Provide the [x, y] coordinate of the cell's center where the given text is located.  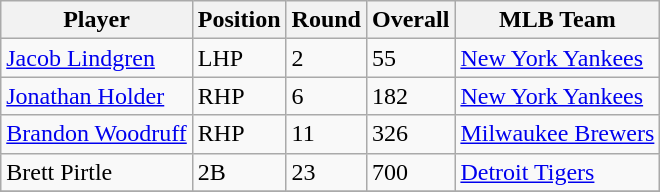
Brett Pirtle [97, 172]
55 [410, 58]
Jonathan Holder [97, 96]
Jacob Lindgren [97, 58]
Brandon Woodruff [97, 134]
Overall [410, 20]
2 [326, 58]
LHP [239, 58]
11 [326, 134]
Player [97, 20]
Round [326, 20]
182 [410, 96]
Milwaukee Brewers [558, 134]
2B [239, 172]
Position [239, 20]
23 [326, 172]
MLB Team [558, 20]
326 [410, 134]
6 [326, 96]
Detroit Tigers [558, 172]
700 [410, 172]
